From the cell containing the given text, extract its center point as [X, Y] coordinate. 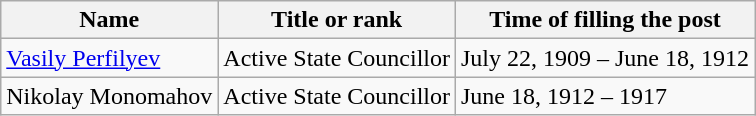
Nikolay Monomahov [110, 96]
Title or rank [337, 20]
Time of filling the post [604, 20]
Name [110, 20]
July 22, 1909 – June 18, 1912 [604, 58]
June 18, 1912 – 1917 [604, 96]
Vasily Perfilyev [110, 58]
